Output the [x, y] coordinate of the center of the cell containing the given text.  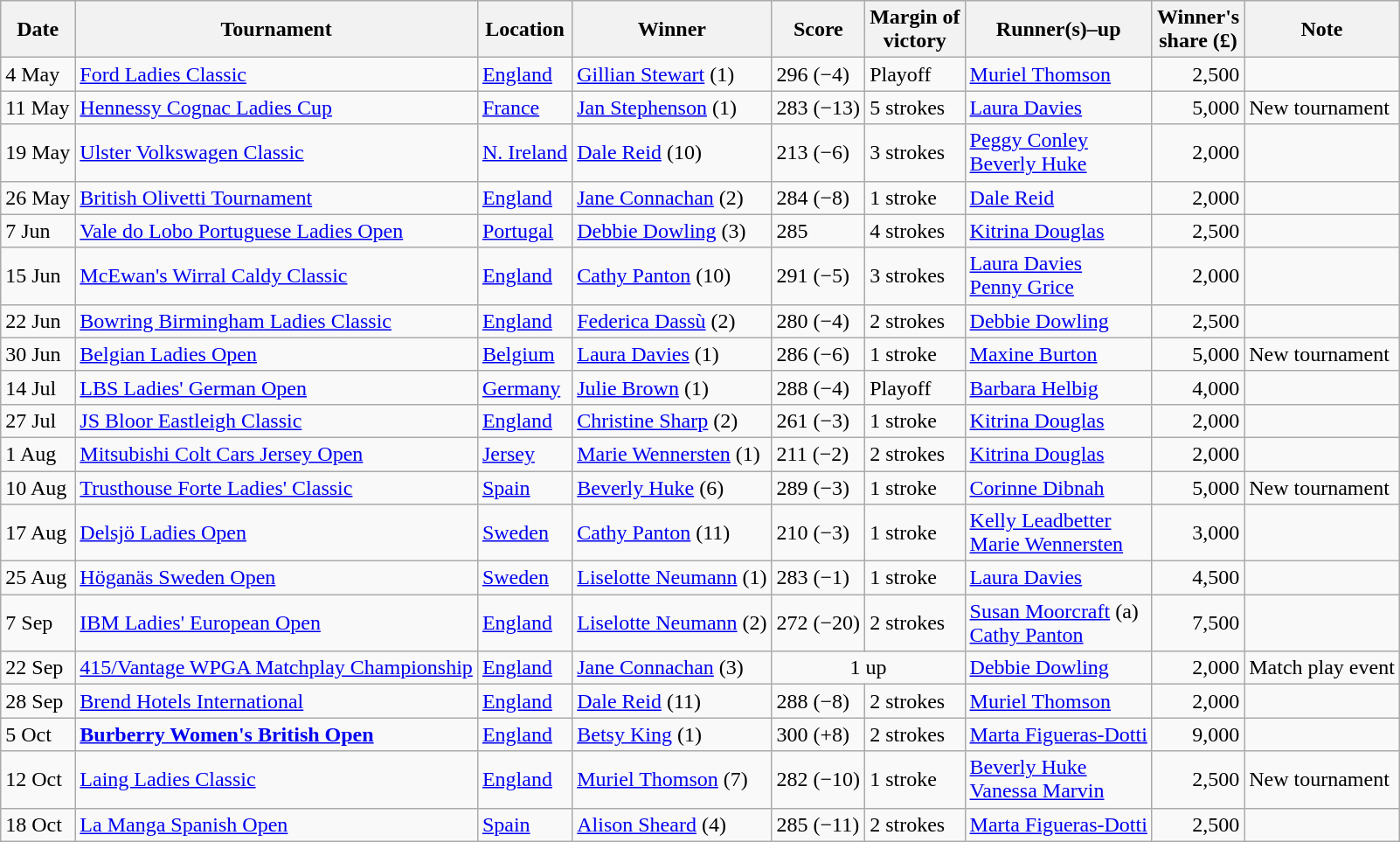
Hennessy Cognac Ladies Cup [276, 108]
289 (−3) [818, 487]
22 Jun [38, 321]
288 (−4) [818, 387]
IBM Ladies' European Open [276, 623]
Margin ofvictory [915, 30]
Brend Hotels International [276, 701]
British Olivetti Tournament [276, 198]
Ulster Volkswagen Classic [276, 152]
285 [818, 231]
Winner [672, 30]
286 (−6) [818, 354]
Date [38, 30]
Belgium [524, 354]
12 Oct [38, 780]
Location [524, 30]
Winner'sshare (£) [1197, 30]
11 May [38, 108]
7,500 [1197, 623]
Peggy Conley Beverly Huke [1058, 152]
Dale Reid (11) [672, 701]
Liselotte Neumann (1) [672, 578]
Laura Davies Penny Grice [1058, 276]
Liselotte Neumann (2) [672, 623]
Jane Connachan (3) [672, 668]
Maxine Burton [1058, 354]
Vale do Lobo Portuguese Ladies Open [276, 231]
Laing Ladies Classic [276, 780]
291 (−5) [818, 276]
Höganäs Sweden Open [276, 578]
Dale Reid [1058, 198]
Cathy Panton (10) [672, 276]
1 up [869, 668]
28 Sep [38, 701]
285 (−11) [818, 825]
26 May [38, 198]
Christine Sharp (2) [672, 421]
Runner(s)–up [1058, 30]
Alison Sheard (4) [672, 825]
300 (+8) [818, 734]
5 strokes [915, 108]
Mitsubishi Colt Cars Jersey Open [276, 454]
17 Aug [38, 533]
Delsjö Ladies Open [276, 533]
Jane Connachan (2) [672, 198]
Julie Brown (1) [672, 387]
Ford Ladies Classic [276, 74]
Susan Moorcraft (a) Cathy Panton [1058, 623]
Betsy King (1) [672, 734]
5 Oct [38, 734]
280 (−4) [818, 321]
14 Jul [38, 387]
19 May [38, 152]
Note [1322, 30]
Jan Stephenson (1) [672, 108]
4,500 [1197, 578]
27 Jul [38, 421]
288 (−8) [818, 701]
Beverly Huke (6) [672, 487]
Jersey [524, 454]
Corinne Dibnah [1058, 487]
272 (−20) [818, 623]
213 (−6) [818, 152]
296 (−4) [818, 74]
Trusthouse Forte Ladies' Classic [276, 487]
Gillian Stewart (1) [672, 74]
France [524, 108]
McEwan's Wirral Caldy Classic [276, 276]
Bowring Birmingham Ladies Classic [276, 321]
211 (−2) [818, 454]
283 (−13) [818, 108]
LBS Ladies' German Open [276, 387]
Laura Davies (1) [672, 354]
Belgian Ladies Open [276, 354]
284 (−8) [818, 198]
Beverly Huke Vanessa Marvin [1058, 780]
Tournament [276, 30]
Match play event [1322, 668]
415/Vantage WPGA Matchplay Championship [276, 668]
La Manga Spanish Open [276, 825]
283 (−1) [818, 578]
Portugal [524, 231]
15 Jun [38, 276]
4 strokes [915, 231]
4,000 [1197, 387]
25 Aug [38, 578]
Burberry Women's British Open [276, 734]
261 (−3) [818, 421]
10 Aug [38, 487]
3,000 [1197, 533]
N. Ireland [524, 152]
JS Bloor Eastleigh Classic [276, 421]
Kelly Leadbetter Marie Wennersten [1058, 533]
Muriel Thomson (7) [672, 780]
Cathy Panton (11) [672, 533]
1 Aug [38, 454]
4 May [38, 74]
Debbie Dowling (3) [672, 231]
282 (−10) [818, 780]
9,000 [1197, 734]
Marie Wennersten (1) [672, 454]
Germany [524, 387]
Federica Dassù (2) [672, 321]
Barbara Helbig [1058, 387]
Score [818, 30]
22 Sep [38, 668]
7 Sep [38, 623]
7 Jun [38, 231]
18 Oct [38, 825]
210 (−3) [818, 533]
30 Jun [38, 354]
Dale Reid (10) [672, 152]
